Pinpoint the cell where the given text exists, returning its [x, y] midpoint coordinate. 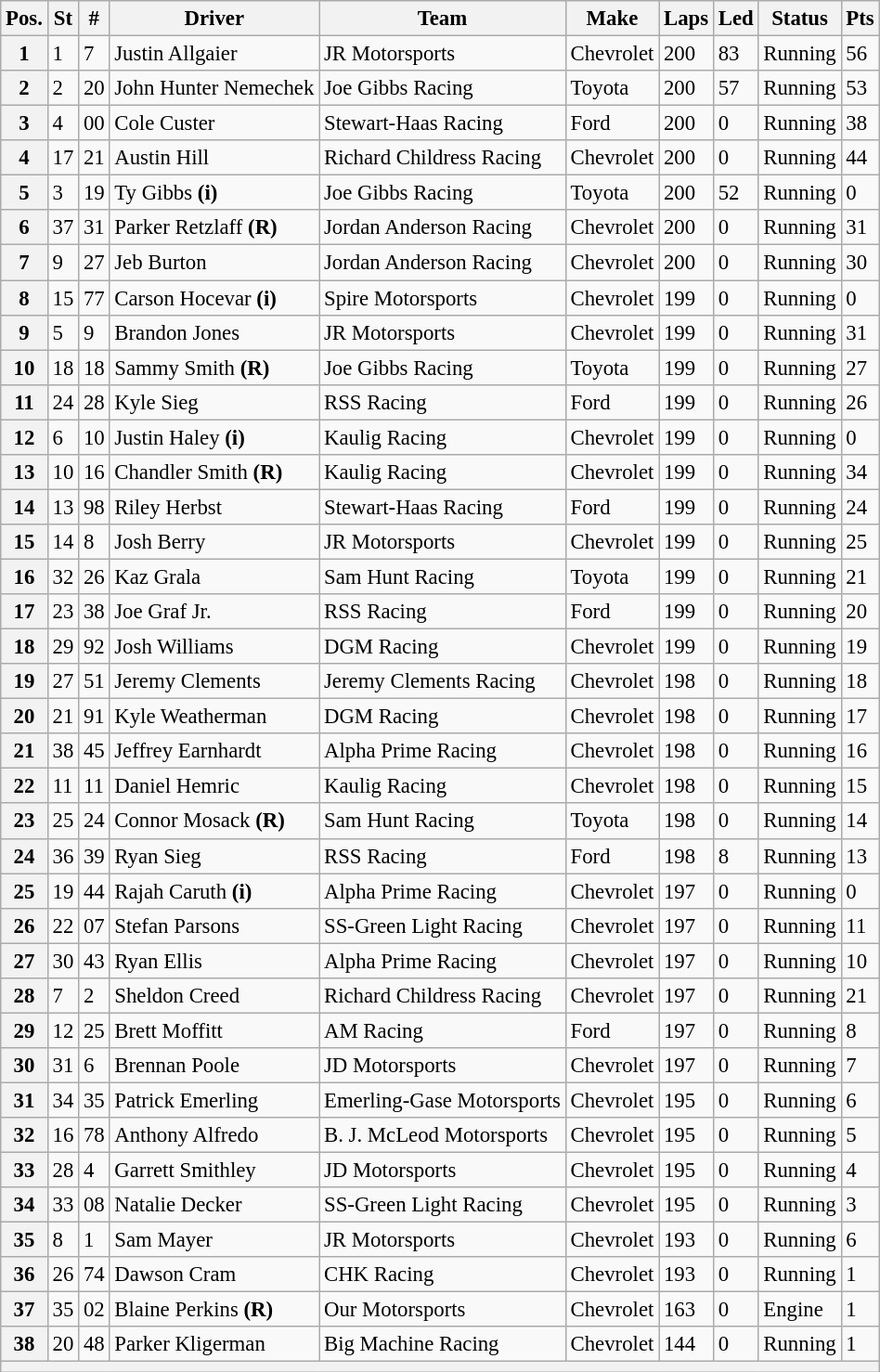
Blaine Perkins (R) [214, 1310]
Led [735, 19]
00 [95, 123]
Anthony Alfredo [214, 1135]
Emerling-Gase Motorsports [443, 1100]
John Hunter Nemechek [214, 88]
57 [735, 88]
AM Racing [443, 1030]
Ryan Sieg [214, 856]
77 [95, 298]
08 [95, 1205]
92 [95, 647]
Our Motorsports [443, 1310]
52 [735, 193]
Rajah Caruth (i) [214, 891]
Cole Custer [214, 123]
Riley Herbst [214, 507]
02 [95, 1310]
Ryan Ellis [214, 961]
Sam Mayer [214, 1240]
Stefan Parsons [214, 925]
83 [735, 54]
Sammy Smith (R) [214, 368]
Jeb Burton [214, 263]
Team [443, 19]
98 [95, 507]
Justin Allgaier [214, 54]
91 [95, 717]
Brandon Jones [214, 332]
Daniel Hemric [214, 786]
Josh Williams [214, 647]
Natalie Decker [214, 1205]
Parker Retzlaff (R) [214, 227]
Austin Hill [214, 158]
45 [95, 751]
Justin Haley (i) [214, 437]
St [63, 19]
Kyle Sieg [214, 402]
Carson Hocevar (i) [214, 298]
Brennan Poole [214, 1066]
144 [687, 1345]
Patrick Emerling [214, 1100]
Garrett Smithley [214, 1171]
# [95, 19]
Driver [214, 19]
Chandler Smith (R) [214, 472]
Dawson Cram [214, 1275]
51 [95, 681]
Make [612, 19]
Pts [860, 19]
43 [95, 961]
Pos. [24, 19]
56 [860, 54]
Kyle Weatherman [214, 717]
Brett Moffitt [214, 1030]
B. J. McLeod Motorsports [443, 1135]
Big Machine Racing [443, 1345]
163 [687, 1310]
Parker Kligerman [214, 1345]
Joe Graf Jr. [214, 612]
Engine [800, 1310]
Jeffrey Earnhardt [214, 751]
Sheldon Creed [214, 996]
Jeremy Clements Racing [443, 681]
07 [95, 925]
53 [860, 88]
Ty Gibbs (i) [214, 193]
39 [95, 856]
48 [95, 1345]
CHK Racing [443, 1275]
Laps [687, 19]
Spire Motorsports [443, 298]
Connor Mosack (R) [214, 822]
74 [95, 1275]
Jeremy Clements [214, 681]
Status [800, 19]
Kaz Grala [214, 576]
Josh Berry [214, 542]
78 [95, 1135]
